Provide the [X, Y] coordinate of the cell's center where the given text is located.  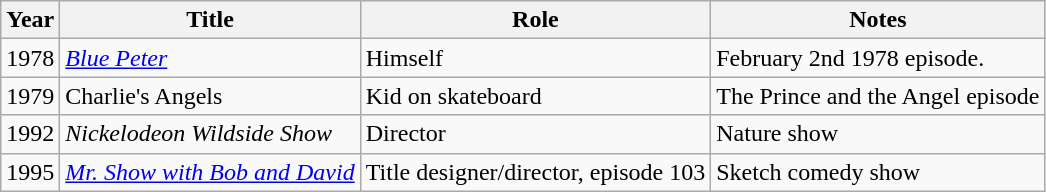
February 2nd 1978 episode. [878, 58]
Charlie's Angels [210, 96]
Blue Peter [210, 58]
1979 [30, 96]
Director [535, 134]
Kid on skateboard [535, 96]
The Prince and the Angel episode [878, 96]
1978 [30, 58]
Role [535, 20]
Title designer/director, episode 103 [535, 172]
Nickelodeon Wildside Show [210, 134]
Nature show [878, 134]
1992 [30, 134]
Title [210, 20]
Sketch comedy show [878, 172]
Notes [878, 20]
Mr. Show with Bob and David [210, 172]
1995 [30, 172]
Year [30, 20]
Himself [535, 58]
